Determine the [x, y] coordinate at the center of the cell enclosing the given text.  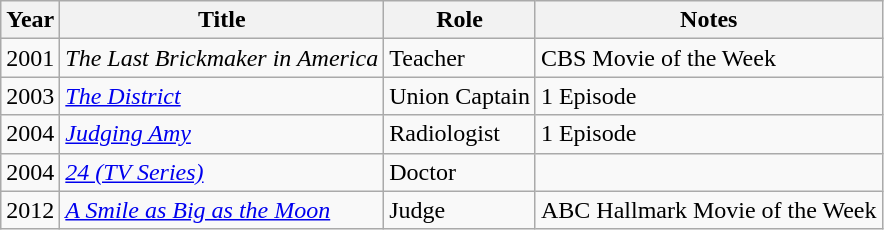
Judging Amy [222, 134]
Year [30, 20]
A Smile as Big as the Moon [222, 210]
Doctor [460, 172]
Radiologist [460, 134]
Teacher [460, 58]
Title [222, 20]
2001 [30, 58]
Judge [460, 210]
Notes [708, 20]
The District [222, 96]
Union Captain [460, 96]
Role [460, 20]
2012 [30, 210]
ABC Hallmark Movie of the Week [708, 210]
2003 [30, 96]
The Last Brickmaker in America [222, 58]
CBS Movie of the Week [708, 58]
24 (TV Series) [222, 172]
